For the text-containing cell, return its midpoint in [x, y] coordinate format. 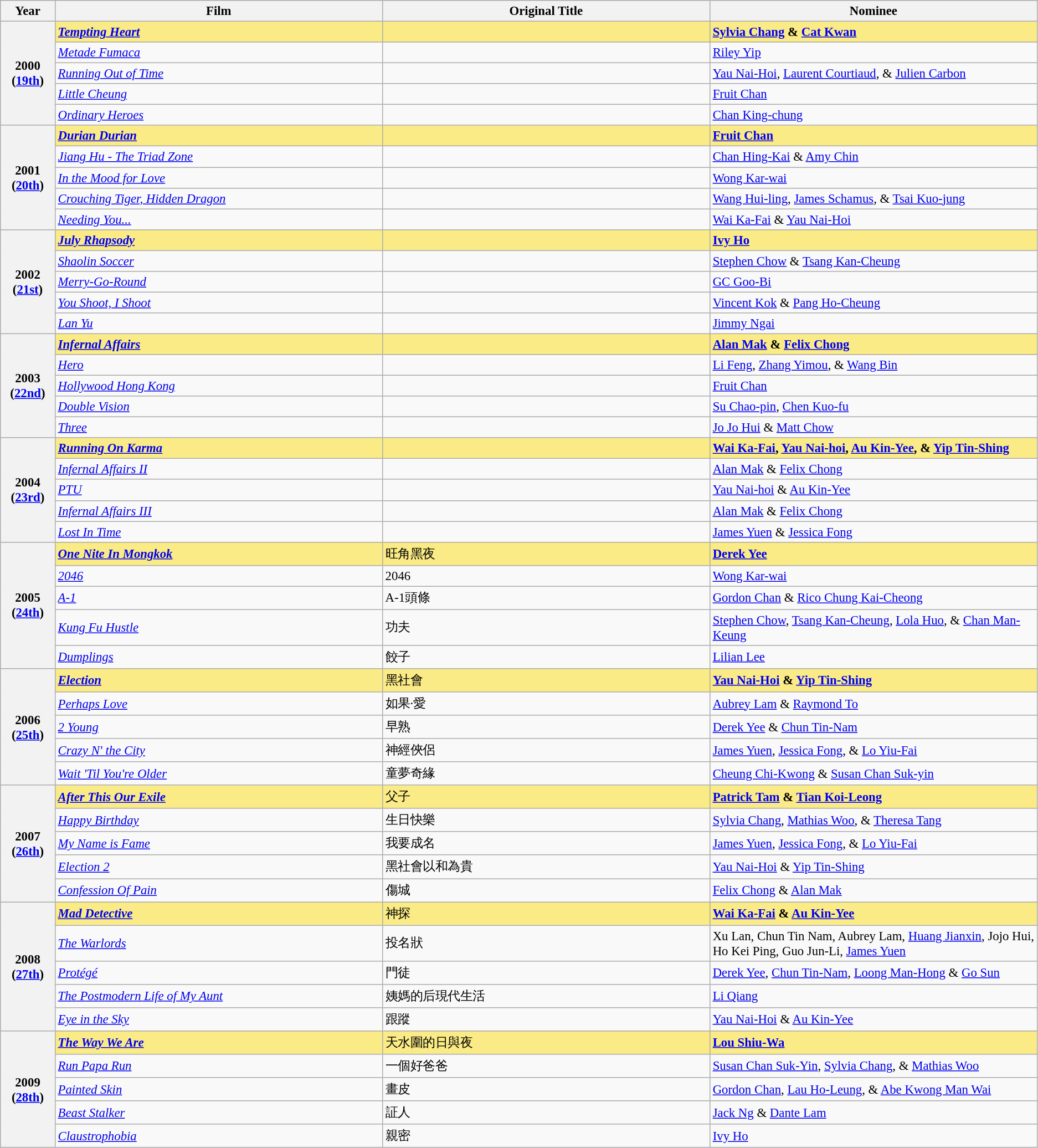
Lou Shiu-Wa [873, 1043]
Wai Ka-Fai & Au Kin-Yee [873, 914]
Year [28, 11]
PTU [218, 490]
Jimmy Ngai [873, 324]
Mad Detective [218, 914]
我要成名 [546, 844]
早熟 [546, 727]
2001(20th) [28, 177]
2009(28th) [28, 1089]
Yau Nai-Hoi & Au Kin-Yee [873, 1019]
Susan Chan Suk-Yin, Sylvia Chang, & Mathias Woo [873, 1066]
Nominee [873, 11]
Happy Birthday [218, 820]
Merry-Go-Round [218, 282]
父子 [546, 797]
Jiang Hu - The Triad Zone [218, 157]
Needing You... [218, 219]
Derek Yee, Chun Tin-Nam, Loong Man-Hong & Go Sun [873, 972]
証人 [546, 1113]
Metade Fumaca [218, 53]
2007(26th) [28, 843]
The Postmodern Life of My Aunt [218, 996]
Infernal Affairs III [218, 511]
Jack Ng & Dante Lam [873, 1113]
黑社會以和為貴 [546, 867]
2005(24th) [28, 605]
Stephen Chow, Tsang Kan-Cheung, Lola Huo, & Chan Man-Keung [873, 627]
親密 [546, 1136]
Wang Hui-ling, James Schamus, & Tsai Kuo-jung [873, 198]
Gordon Chan, Lau Ho-Leung, & Abe Kwong Man Wai [873, 1089]
Dumplings [218, 657]
Painted Skin [218, 1089]
Crazy N' the City [218, 750]
Running Out of Time [218, 74]
2000(19th) [28, 74]
Durian Durian [218, 136]
GC Goo-Bi [873, 282]
生日快樂 [546, 820]
Yau Nai-hoi & Au Kin-Yee [873, 490]
Vincent Kok & Pang Ho-Cheung [873, 303]
Beast Stalker [218, 1113]
姨媽的后現代生活 [546, 996]
2006(25th) [28, 727]
2002(21st) [28, 281]
Lan Yu [218, 324]
Derek Yee [873, 553]
Infernal Affairs II [218, 469]
投名狀 [546, 943]
Claustrophobia [218, 1136]
Double Vision [218, 407]
Ordinary Heroes [218, 115]
2 Young [218, 727]
Li Feng, Zhang Yimou, & Wang Bin [873, 365]
Original Title [546, 11]
童夢奇緣 [546, 773]
Cheung Chi-Kwong & Susan Chan Suk-yin [873, 773]
Eye in the Sky [218, 1019]
Perhaps Love [218, 704]
Tempting Heart [218, 32]
2003(22nd) [28, 386]
Su Chao-pin, Chen Kuo-fu [873, 407]
In the Mood for Love [218, 178]
Chan Hing-Kai & Amy Chin [873, 157]
Jo Jo Hui & Matt Chow [873, 428]
Shaolin Soccer [218, 261]
After This Our Exile [218, 797]
Chan King-chung [873, 115]
餃子 [546, 657]
Stephen Chow & Tsang Kan-Cheung [873, 261]
Lost In Time [218, 532]
功夫 [546, 627]
旺角黑夜 [546, 553]
一個好爸爸 [546, 1066]
Sylvia Chang & Cat Kwan [873, 32]
Run Papa Run [218, 1066]
Hero [218, 365]
Wait 'Til You're Older [218, 773]
Aubrey Lam & Raymond To [873, 704]
Wai Ka-Fai, Yau Nai-hoi, Au Kin-Yee, & Yip Tin-Shing [873, 448]
Lilian Lee [873, 657]
Election 2 [218, 867]
Confession Of Pain [218, 890]
Gordon Chan & Rico Chung Kai-Cheong [873, 598]
The Warlords [218, 943]
The Way We Are [218, 1043]
Patrick Tam & Tian Koi-Leong [873, 797]
畫皮 [546, 1089]
You Shoot, I Shoot [218, 303]
Derek Yee & Chun Tin-Nam [873, 727]
2004(23rd) [28, 490]
2008(27th) [28, 966]
Three [218, 428]
A-1 [218, 598]
傷城 [546, 890]
Film [218, 11]
Crouching Tiger, Hidden Dragon [218, 198]
My Name is Fame [218, 844]
A-1頭條 [546, 598]
July Rhapsody [218, 240]
Felix Chong & Alan Mak [873, 890]
Li Qiang [873, 996]
天水圍的日與夜 [546, 1043]
James Yuen & Jessica Fong [873, 532]
Kung Fu Hustle [218, 627]
門徒 [546, 972]
跟蹤 [546, 1019]
如果·愛 [546, 704]
Little Cheung [218, 94]
Sylvia Chang, Mathias Woo, & Theresa Tang [873, 820]
黑社會 [546, 680]
Election [218, 680]
神探 [546, 914]
Hollywood Hong Kong [218, 386]
神經俠侶 [546, 750]
Yau Nai-Hoi, Laurent Courtiaud, & Julien Carbon [873, 74]
Riley Yip [873, 53]
Infernal Affairs [218, 344]
One Nite In Mongkok [218, 553]
Protégé [218, 972]
Running On Karma [218, 448]
Wai Ka-Fai & Yau Nai-Hoi [873, 219]
Xu Lan, Chun Tin Nam, Aubrey Lam, Huang Jianxin, Jojo Hui, Ho Kei Ping, Guo Jun-Li, James Yuen [873, 943]
